Detect which cell encompasses the target text, then output its (X, Y) center coordinate. 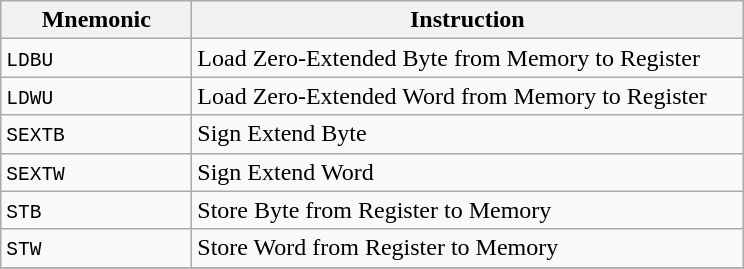
SEXTW (96, 172)
STW (96, 248)
Load Zero-Extended Byte from Memory to Register (468, 58)
Load Zero-Extended Word from Memory to Register (468, 96)
Sign Extend Byte (468, 134)
Mnemonic (96, 20)
LDWU (96, 96)
Instruction (468, 20)
SEXTB (96, 134)
LDBU (96, 58)
Store Word from Register to Memory (468, 248)
Sign Extend Word (468, 172)
Store Byte from Register to Memory (468, 210)
STB (96, 210)
